Determine the [x, y] coordinate at the center of the cell enclosing the given text.  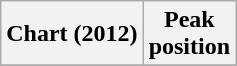
Peak position [189, 34]
Chart (2012) [72, 34]
